For the text-containing cell, return its midpoint in [X, Y] coordinate format. 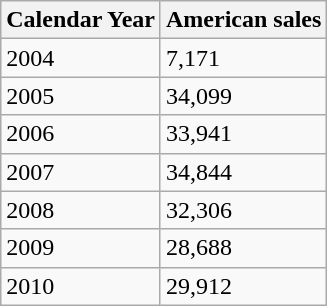
2004 [81, 58]
2010 [81, 286]
29,912 [243, 286]
2005 [81, 96]
28,688 [243, 248]
7,171 [243, 58]
34,844 [243, 172]
2009 [81, 248]
34,099 [243, 96]
Calendar Year [81, 20]
2007 [81, 172]
American sales [243, 20]
2008 [81, 210]
2006 [81, 134]
32,306 [243, 210]
33,941 [243, 134]
